Provide the [x, y] coordinate of the cell's center where the given text is located.  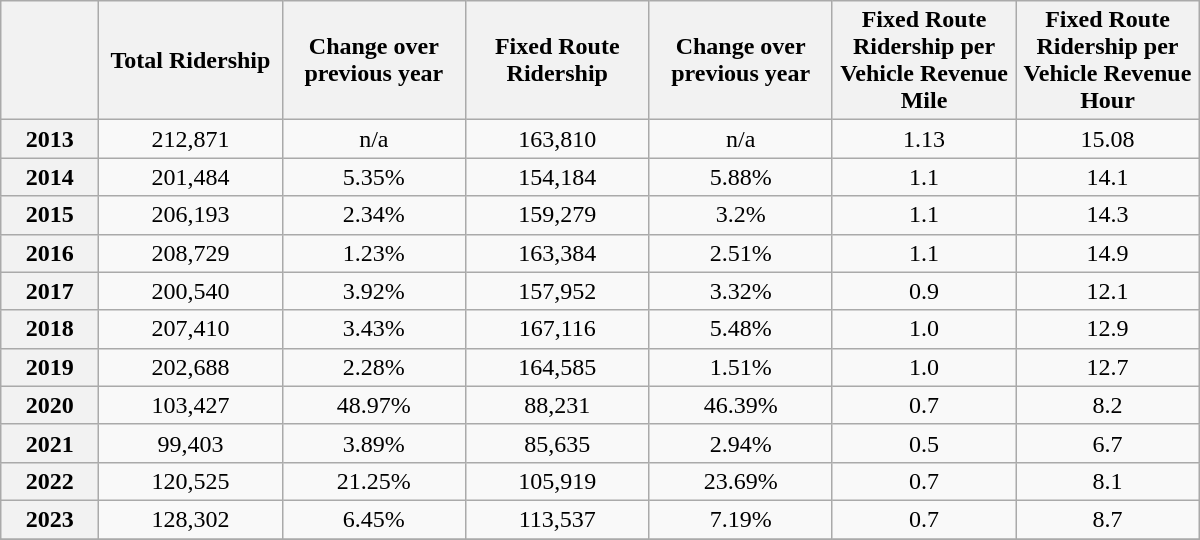
154,184 [558, 177]
212,871 [190, 139]
2023 [50, 519]
206,193 [190, 215]
0.5 [924, 443]
48.97% [374, 405]
0.9 [924, 291]
3.32% [740, 291]
159,279 [558, 215]
88,231 [558, 405]
201,484 [190, 177]
2021 [50, 443]
105,919 [558, 481]
2013 [50, 139]
14.1 [1108, 177]
2022 [50, 481]
202,688 [190, 367]
1.51% [740, 367]
2.34% [374, 215]
6.45% [374, 519]
3.43% [374, 329]
3.89% [374, 443]
5.48% [740, 329]
8.1 [1108, 481]
2.51% [740, 253]
128,302 [190, 519]
1.13 [924, 139]
12.1 [1108, 291]
103,427 [190, 405]
120,525 [190, 481]
3.2% [740, 215]
14.3 [1108, 215]
1.23% [374, 253]
6.7 [1108, 443]
2015 [50, 215]
Fixed Route Ridership per Vehicle Revenue Hour [1108, 60]
2020 [50, 405]
15.08 [1108, 139]
Total Ridership [190, 60]
2.28% [374, 367]
2016 [50, 253]
2.94% [740, 443]
207,410 [190, 329]
113,537 [558, 519]
Fixed Route Ridership [558, 60]
12.7 [1108, 367]
Fixed Route Ridership per Vehicle Revenue Mile [924, 60]
3.92% [374, 291]
163,384 [558, 253]
157,952 [558, 291]
2019 [50, 367]
14.9 [1108, 253]
12.9 [1108, 329]
85,635 [558, 443]
5.88% [740, 177]
208,729 [190, 253]
163,810 [558, 139]
46.39% [740, 405]
2014 [50, 177]
2018 [50, 329]
23.69% [740, 481]
2017 [50, 291]
8.7 [1108, 519]
99,403 [190, 443]
8.2 [1108, 405]
200,540 [190, 291]
5.35% [374, 177]
7.19% [740, 519]
21.25% [374, 481]
167,116 [558, 329]
164,585 [558, 367]
